Scan for the cell matching the given text and deliver its [x, y] coordinate at center. 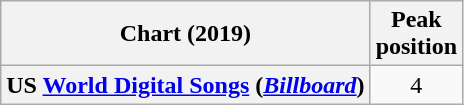
4 [416, 85]
US World Digital Songs (Billboard) [186, 85]
Chart (2019) [186, 34]
Peakposition [416, 34]
